From the cell containing the given text, extract its center point as [x, y] coordinate. 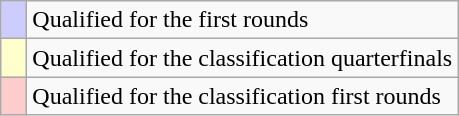
Qualified for the classification first rounds [242, 96]
Qualified for the classification quarterfinals [242, 58]
Qualified for the first rounds [242, 20]
